For the text-containing cell, return its midpoint in [x, y] coordinate format. 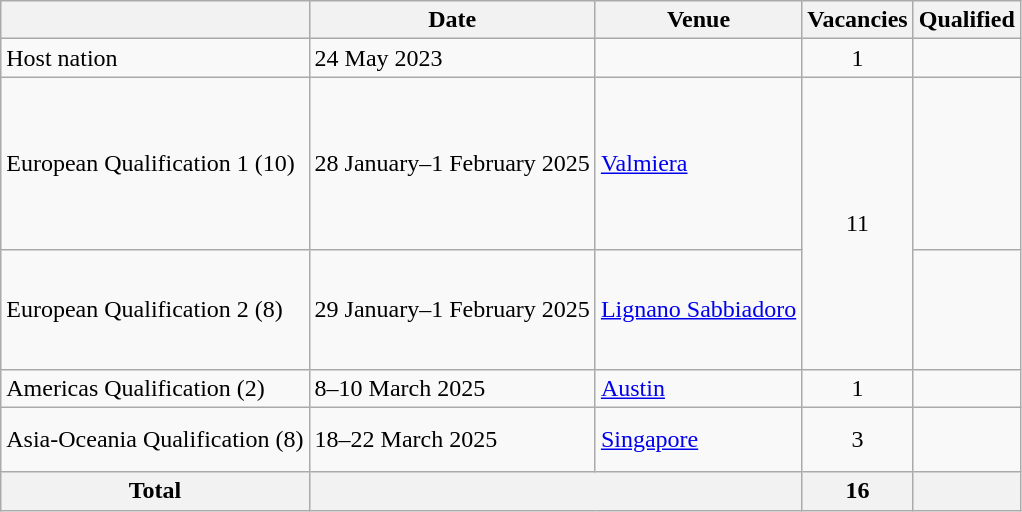
Valmiera [698, 164]
European Qualification 1 (10) [155, 164]
European Qualification 2 (8) [155, 310]
Asia-Oceania Qualification (8) [155, 440]
28 January–1 February 2025 [452, 164]
16 [858, 491]
24 May 2023 [452, 58]
Date [452, 20]
Vacancies [858, 20]
Austin [698, 388]
29 January–1 February 2025 [452, 310]
Host nation [155, 58]
3 [858, 440]
Singapore [698, 440]
11 [858, 223]
8–10 March 2025 [452, 388]
Americas Qualification (2) [155, 388]
Lignano Sabbiadoro [698, 310]
Total [155, 491]
18–22 March 2025 [452, 440]
Qualified [966, 20]
Venue [698, 20]
